From the cell containing the given text, extract its center point as (x, y) coordinate. 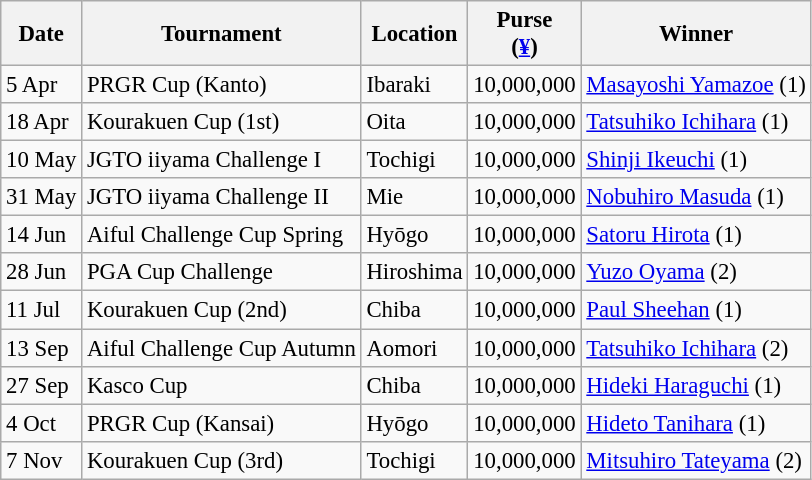
Paul Sheehan (1) (696, 310)
Aomori (414, 348)
13 Sep (42, 348)
PGA Cup Challenge (222, 273)
Tatsuhiko Ichihara (1) (696, 122)
Kourakuen Cup (1st) (222, 122)
Shinji Ikeuchi (1) (696, 160)
Aiful Challenge Cup Autumn (222, 348)
Nobuhiro Masuda (1) (696, 197)
Oita (414, 122)
7 Nov (42, 460)
Purse(¥) (524, 34)
14 Jun (42, 235)
Masayoshi Yamazoe (1) (696, 85)
Aiful Challenge Cup Spring (222, 235)
Ibaraki (414, 85)
Yuzo Oyama (2) (696, 273)
Winner (696, 34)
Tatsuhiko Ichihara (2) (696, 348)
Tournament (222, 34)
JGTO iiyama Challenge II (222, 197)
11 Jul (42, 310)
Satoru Hirota (1) (696, 235)
Hideki Haraguchi (1) (696, 385)
Date (42, 34)
Mie (414, 197)
PRGR Cup (Kansai) (222, 423)
JGTO iiyama Challenge I (222, 160)
28 Jun (42, 273)
10 May (42, 160)
18 Apr (42, 122)
PRGR Cup (Kanto) (222, 85)
Mitsuhiro Tateyama (2) (696, 460)
5 Apr (42, 85)
Kasco Cup (222, 385)
Hideto Tanihara (1) (696, 423)
Hiroshima (414, 273)
4 Oct (42, 423)
Location (414, 34)
27 Sep (42, 385)
Kourakuen Cup (3rd) (222, 460)
31 May (42, 197)
Kourakuen Cup (2nd) (222, 310)
